Return (X, Y) of the center of cell containing provided text 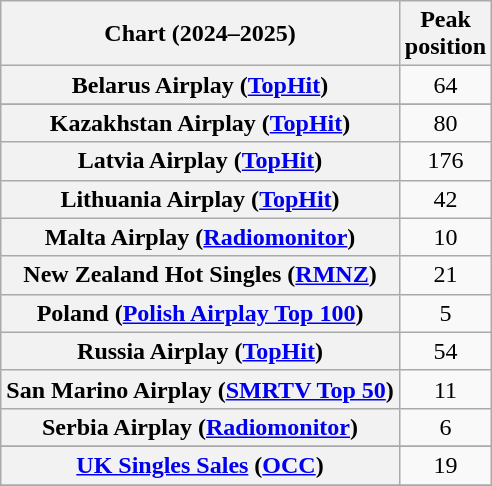
11 (445, 389)
42 (445, 199)
5 (445, 313)
San Marino Airplay (SMRTV Top 50) (200, 389)
54 (445, 351)
10 (445, 237)
Russia Airplay (TopHit) (200, 351)
New Zealand Hot Singles (RMNZ) (200, 275)
Peakposition (445, 34)
19 (445, 465)
Chart (2024–2025) (200, 34)
64 (445, 85)
80 (445, 123)
Malta Airplay (Radiomonitor) (200, 237)
21 (445, 275)
Lithuania Airplay (TopHit) (200, 199)
Serbia Airplay (Radiomonitor) (200, 427)
Poland (Polish Airplay Top 100) (200, 313)
Kazakhstan Airplay (TopHit) (200, 123)
176 (445, 161)
Belarus Airplay (TopHit) (200, 85)
6 (445, 427)
Latvia Airplay (TopHit) (200, 161)
UK Singles Sales (OCC) (200, 465)
